Return the (x, y) coordinate for the center point of the cell that contains the specified text.  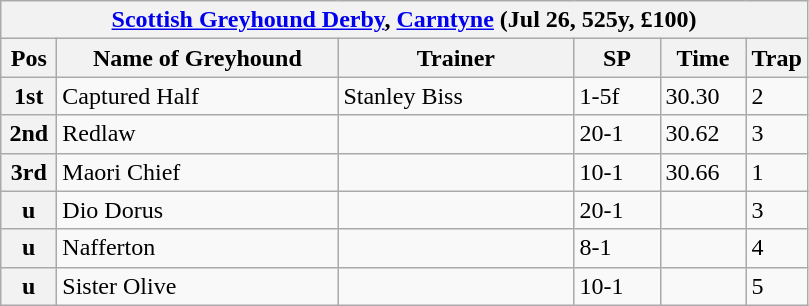
1 (776, 172)
Stanley Biss (456, 96)
Trainer (456, 58)
30.30 (703, 96)
Pos (29, 58)
Captured Half (198, 96)
Sister Olive (198, 286)
1st (29, 96)
Nafferton (198, 248)
8-1 (617, 248)
4 (776, 248)
3rd (29, 172)
Maori Chief (198, 172)
30.66 (703, 172)
2nd (29, 134)
Time (703, 58)
Redlaw (198, 134)
30.62 (703, 134)
Trap (776, 58)
1-5f (617, 96)
SP (617, 58)
5 (776, 286)
2 (776, 96)
Dio Dorus (198, 210)
Scottish Greyhound Derby, Carntyne (Jul 26, 525y, £100) (404, 20)
Name of Greyhound (198, 58)
